Find where the given text appears and provide that cell's center as (x, y) coordinate. 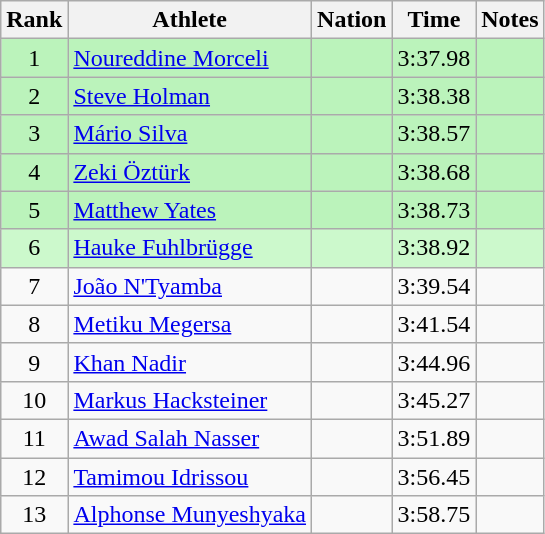
11 (34, 438)
13 (34, 515)
Notes (510, 20)
Zeki Öztürk (190, 172)
Metiku Megersa (190, 324)
Athlete (190, 20)
João N'Tyamba (190, 286)
Tamimou Idrissou (190, 477)
6 (34, 248)
Hauke Fuhlbrügge (190, 248)
Noureddine Morceli (190, 58)
3:56.45 (434, 477)
Nation (352, 20)
3:39.54 (434, 286)
3:37.98 (434, 58)
Steve Holman (190, 96)
8 (34, 324)
Awad Salah Nasser (190, 438)
Markus Hacksteiner (190, 400)
4 (34, 172)
Alphonse Munyeshyaka (190, 515)
Rank (34, 20)
10 (34, 400)
3:38.73 (434, 210)
3:58.75 (434, 515)
1 (34, 58)
12 (34, 477)
3 (34, 134)
Matthew Yates (190, 210)
Mário Silva (190, 134)
Khan Nadir (190, 362)
Time (434, 20)
3:41.54 (434, 324)
3:45.27 (434, 400)
3:38.57 (434, 134)
3:38.92 (434, 248)
5 (34, 210)
3:44.96 (434, 362)
2 (34, 96)
9 (34, 362)
7 (34, 286)
3:51.89 (434, 438)
3:38.68 (434, 172)
3:38.38 (434, 96)
